Pinpoint the cell where the given text exists, returning its (x, y) midpoint coordinate. 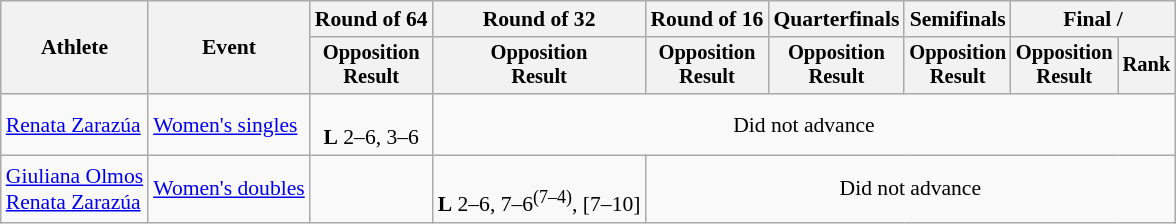
Giuliana OlmosRenata Zarazúa (74, 190)
L 2–6, 3–6 (372, 124)
Event (229, 48)
Women's singles (229, 124)
Athlete (74, 48)
Renata Zarazúa (74, 124)
Rank (1147, 66)
Round of 32 (540, 19)
Semifinals (958, 19)
Quarterfinals (836, 19)
Round of 64 (372, 19)
Women's doubles (229, 190)
Round of 16 (706, 19)
Final / (1093, 19)
L 2–6, 7–6(7–4), [7–10] (540, 190)
